For the text-containing cell, return its midpoint in (x, y) coordinate format. 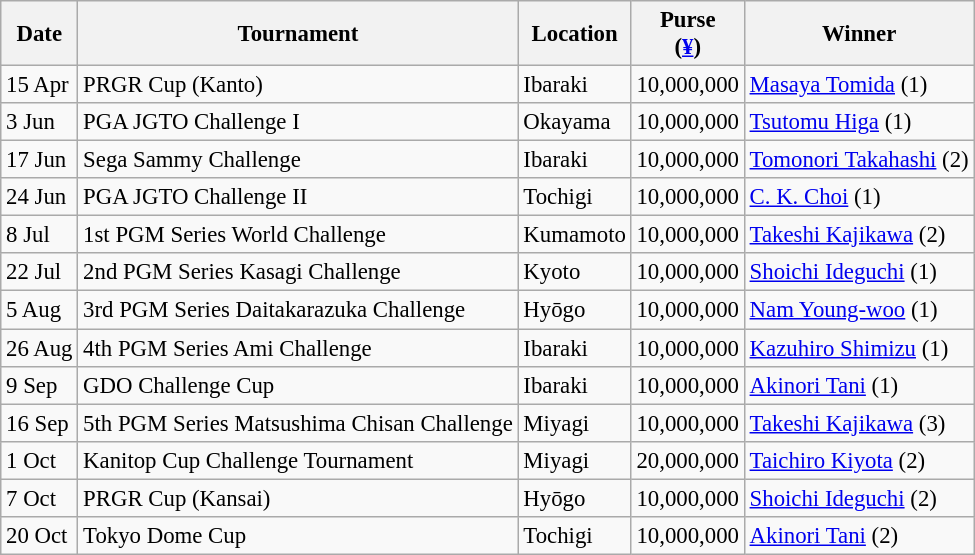
1st PGM Series World Challenge (298, 235)
17 Jun (40, 160)
Kyoto (574, 273)
20,000,000 (688, 460)
20 Oct (40, 536)
Location (574, 34)
Winner (859, 34)
24 Jun (40, 197)
Shoichi Ideguchi (2) (859, 498)
1 Oct (40, 460)
9 Sep (40, 385)
Purse(¥) (688, 34)
3rd PGM Series Daitakarazuka Challenge (298, 310)
Kanitop Cup Challenge Tournament (298, 460)
Kazuhiro Shimizu (1) (859, 348)
Akinori Tani (2) (859, 536)
Okayama (574, 122)
7 Oct (40, 498)
4th PGM Series Ami Challenge (298, 348)
Takeshi Kajikawa (3) (859, 423)
3 Jun (40, 122)
Masaya Tomida (1) (859, 85)
Tournament (298, 34)
Tsutomu Higa (1) (859, 122)
PGA JGTO Challenge II (298, 197)
C. K. Choi (1) (859, 197)
Shoichi Ideguchi (1) (859, 273)
PRGR Cup (Kanto) (298, 85)
26 Aug (40, 348)
Sega Sammy Challenge (298, 160)
5 Aug (40, 310)
Tomonori Takahashi (2) (859, 160)
Kumamoto (574, 235)
Takeshi Kajikawa (2) (859, 235)
22 Jul (40, 273)
5th PGM Series Matsushima Chisan Challenge (298, 423)
PRGR Cup (Kansai) (298, 498)
8 Jul (40, 235)
Akinori Tani (1) (859, 385)
PGA JGTO Challenge I (298, 122)
Nam Young-woo (1) (859, 310)
15 Apr (40, 85)
Date (40, 34)
GDO Challenge Cup (298, 385)
16 Sep (40, 423)
2nd PGM Series Kasagi Challenge (298, 273)
Tokyo Dome Cup (298, 536)
Taichiro Kiyota (2) (859, 460)
